Extract the (X, Y) coordinate from the center of the cell holding the provided text.  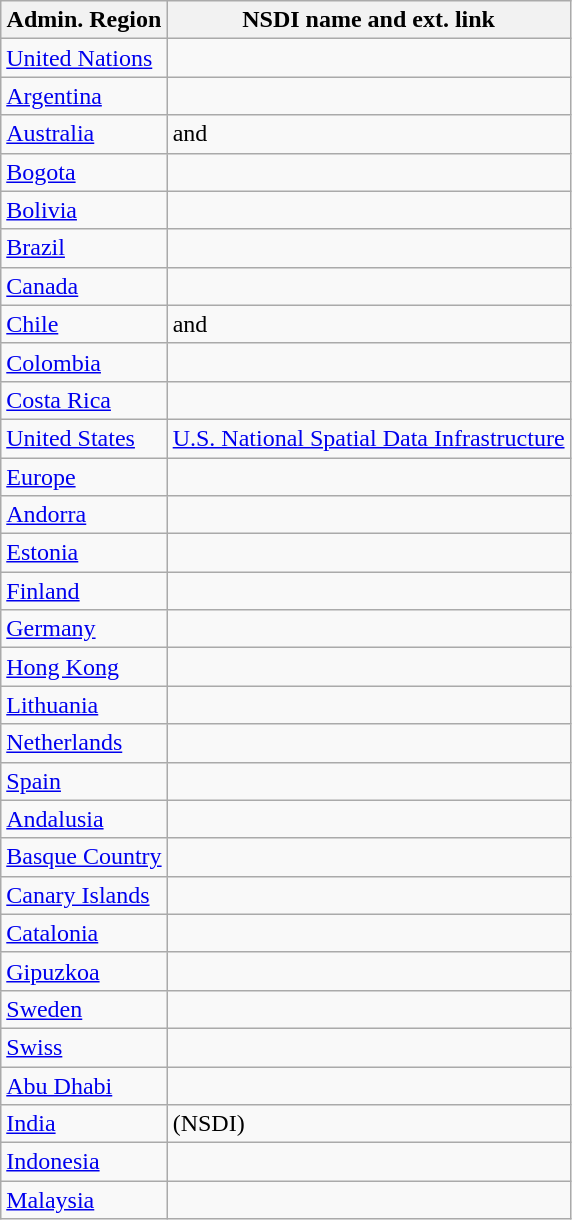
Estonia (84, 553)
Swiss (84, 1047)
United States (84, 438)
Spain (84, 781)
Indonesia (84, 1162)
Australia (84, 134)
Argentina (84, 96)
Germany (84, 629)
Gipuzkoa (84, 971)
Colombia (84, 362)
NSDI name and ext. link (368, 20)
Netherlands (84, 743)
Basque Country (84, 857)
Canada (84, 286)
Catalonia (84, 933)
India (84, 1124)
Europe (84, 477)
Andorra (84, 515)
Finland (84, 591)
Lithuania (84, 705)
Brazil (84, 248)
United Nations (84, 58)
Sweden (84, 1009)
Admin. Region (84, 20)
Hong Kong (84, 667)
Costa Rica (84, 400)
U.S. National Spatial Data Infrastructure (368, 438)
Canary Islands (84, 895)
Andalusia (84, 819)
Chile (84, 324)
Malaysia (84, 1200)
(NSDI) (368, 1124)
Bogota (84, 172)
Abu Dhabi (84, 1085)
Bolivia (84, 210)
